Output the [x, y] coordinate of the center of the cell containing the given text.  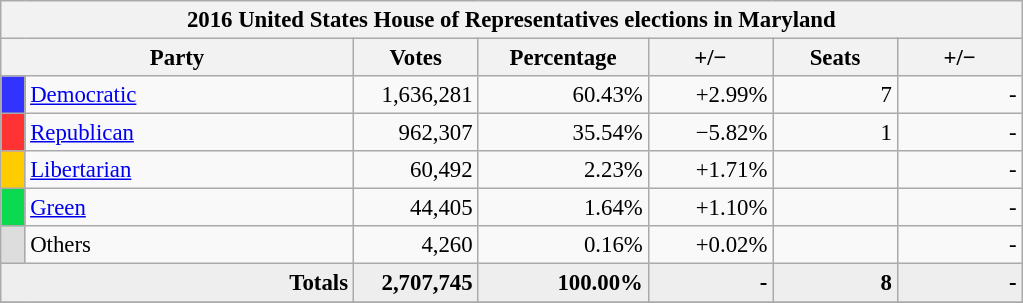
+2.99% [710, 95]
1.64% [563, 208]
Totals [178, 283]
Party [178, 58]
+1.10% [710, 208]
962,307 [416, 133]
100.00% [563, 283]
2,707,745 [416, 283]
8 [836, 283]
Others [189, 245]
1 [836, 133]
Democratic [189, 95]
2.23% [563, 170]
−5.82% [710, 133]
44,405 [416, 208]
7 [836, 95]
60.43% [563, 95]
Republican [189, 133]
2016 United States House of Representatives elections in Maryland [512, 20]
Libertarian [189, 170]
Green [189, 208]
+1.71% [710, 170]
60,492 [416, 170]
0.16% [563, 245]
35.54% [563, 133]
Percentage [563, 58]
+0.02% [710, 245]
4,260 [416, 245]
1,636,281 [416, 95]
Votes [416, 58]
Seats [836, 58]
